Return (X, Y) of the center of cell containing provided text 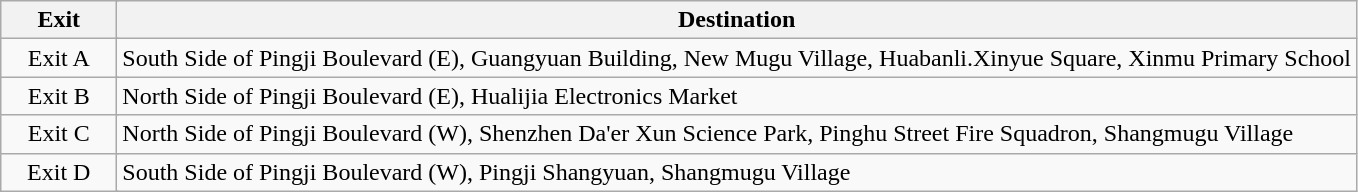
Exit D (59, 172)
South Side of Pingji Boulevard (W), Pingji Shangyuan, Shangmugu Village (737, 172)
North Side of Pingji Boulevard (W), Shenzhen Da'er Xun Science Park, Pinghu Street Fire Squadron, Shangmugu Village (737, 134)
Exit B (59, 96)
Destination (737, 20)
Exit (59, 20)
South Side of Pingji Boulevard (E), Guangyuan Building, New Mugu Village, Huabanli.Xinyue Square, Xinmu Primary School (737, 58)
Exit C (59, 134)
Exit A (59, 58)
North Side of Pingji Boulevard (E), Hualijia Electronics Market (737, 96)
